Detect which cell encompasses the target text, then output its (X, Y) center coordinate. 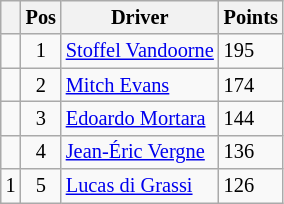
Points (251, 17)
Mitch Evans (140, 85)
Lucas di Grassi (140, 186)
Pos (41, 17)
Stoffel Vandoorne (140, 51)
136 (251, 152)
195 (251, 51)
2 (41, 85)
Driver (140, 17)
126 (251, 186)
144 (251, 118)
174 (251, 85)
4 (41, 152)
3 (41, 118)
Edoardo Mortara (140, 118)
5 (41, 186)
Jean-Éric Vergne (140, 152)
